Provide the (x, y) coordinate of the cell's center where the given text is located.  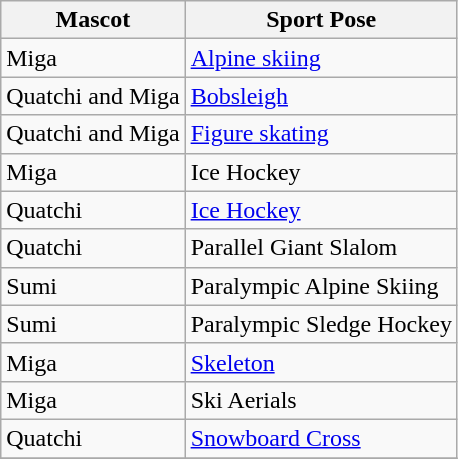
Sport Pose (321, 20)
Figure skating (321, 134)
Skeleton (321, 362)
Bobsleigh (321, 96)
Alpine skiing (321, 58)
Paralympic Sledge Hockey (321, 324)
Parallel Giant Slalom (321, 248)
Mascot (93, 20)
Paralympic Alpine Skiing (321, 286)
Ski Aerials (321, 400)
Snowboard Cross (321, 438)
